Extract the (x, y) coordinate from the center of the cell holding the provided text.  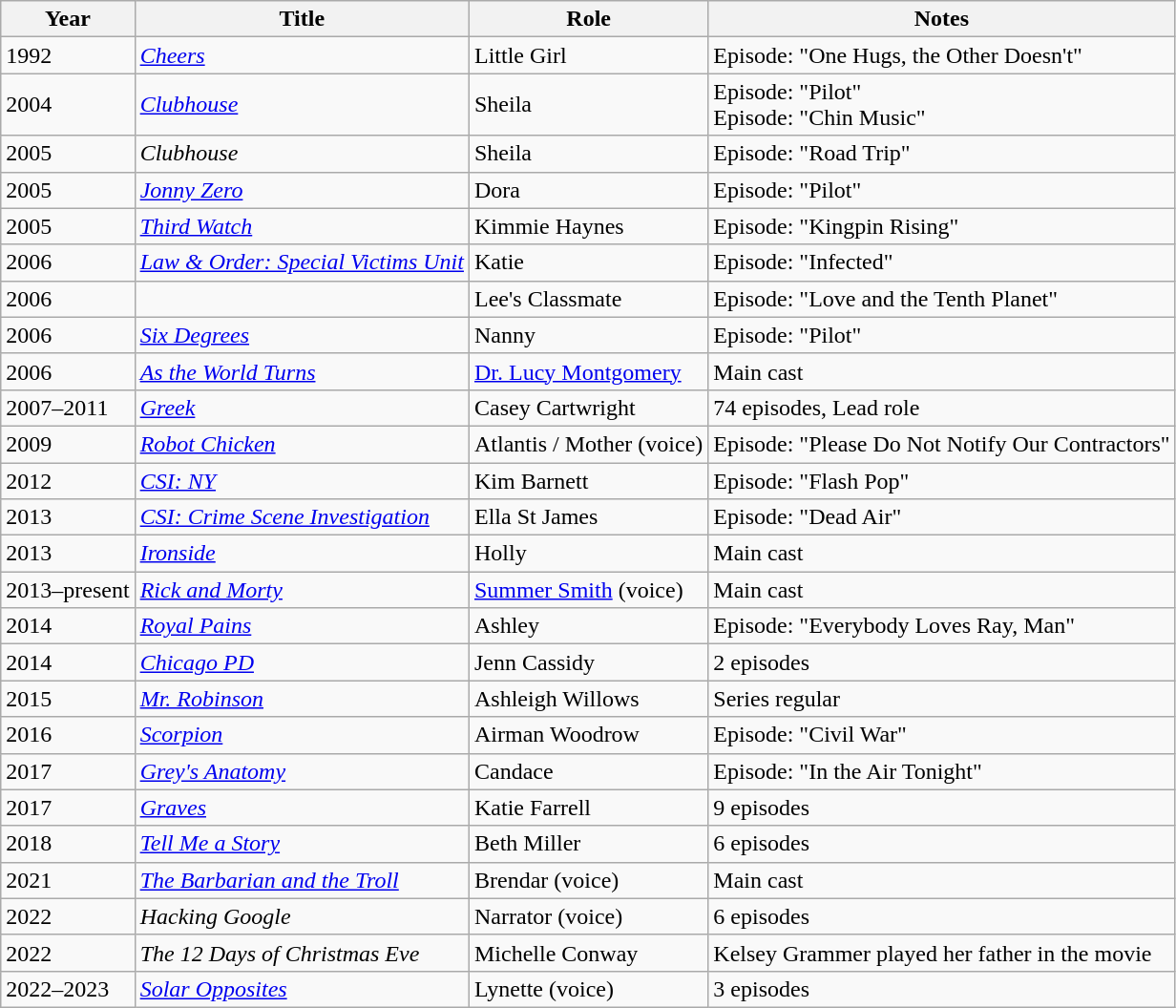
Ironside (302, 554)
Royal Pains (302, 626)
2009 (68, 444)
2021 (68, 880)
2007–2011 (68, 408)
Kelsey Grammer played her father in the movie (941, 953)
Episode: "Civil War" (941, 735)
Jonny Zero (302, 190)
Law & Order: Special Victims Unit (302, 262)
Katie (588, 262)
Cheers (302, 55)
2012 (68, 480)
Greek (302, 408)
Kimmie Haynes (588, 226)
Dr. Lucy Montgomery (588, 371)
Candace (588, 771)
Episode: "Love and the Tenth Planet" (941, 299)
Scorpion (302, 735)
2022–2023 (68, 989)
9 episodes (941, 808)
Lee's Classmate (588, 299)
Episode: "Infected" (941, 262)
Chicago PD (302, 662)
3 episodes (941, 989)
Nanny (588, 335)
Year (68, 19)
Episode: "Pilot"Episode: "Chin Music" (941, 105)
Jenn Cassidy (588, 662)
CSI: Crime Scene Investigation (302, 517)
Solar Opposites (302, 989)
Ashley (588, 626)
Hacking Google (302, 916)
Episode: "One Hugs, the Other Doesn't" (941, 55)
Katie Farrell (588, 808)
Grey's Anatomy (302, 771)
2015 (68, 699)
Third Watch (302, 226)
Dora (588, 190)
Series regular (941, 699)
The Barbarian and the Troll (302, 880)
Beth Miller (588, 844)
Summer Smith (voice) (588, 590)
Narrator (voice) (588, 916)
Episode: "Dead Air" (941, 517)
Title (302, 19)
Notes (941, 19)
Michelle Conway (588, 953)
CSI: NY (302, 480)
Role (588, 19)
Rick and Morty (302, 590)
Casey Cartwright (588, 408)
Ella St James (588, 517)
Graves (302, 808)
The 12 Days of Christmas Eve (302, 953)
Little Girl (588, 55)
Airman Woodrow (588, 735)
Atlantis / Mother (voice) (588, 444)
Mr. Robinson (302, 699)
74 episodes, Lead role (941, 408)
1992 (68, 55)
Robot Chicken (302, 444)
2013–present (68, 590)
Episode: "Flash Pop" (941, 480)
Episode: "In the Air Tonight" (941, 771)
Episode: "Road Trip" (941, 154)
2 episodes (941, 662)
Ashleigh Willows (588, 699)
Holly (588, 554)
Episode: "Everybody Loves Ray, Man" (941, 626)
Episode: "Please Do Not Notify Our Contractors" (941, 444)
Brendar (voice) (588, 880)
Lynette (voice) (588, 989)
2018 (68, 844)
2004 (68, 105)
Tell Me a Story (302, 844)
Episode: "Kingpin Rising" (941, 226)
2016 (68, 735)
As the World Turns (302, 371)
Kim Barnett (588, 480)
Six Degrees (302, 335)
